Search for the cell housing the specified text and yield its (X, Y) center coordinate. 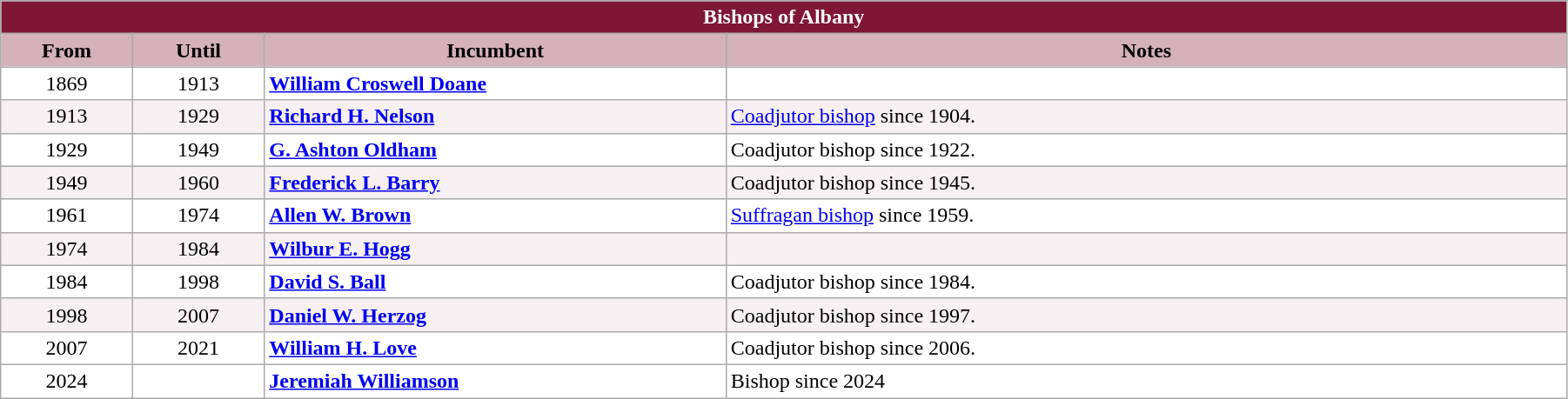
Jeremiah Williamson (495, 381)
2021 (198, 348)
Coadjutor bishop since 1997. (1146, 315)
Until (198, 50)
Coadjutor bishop since 1904. (1146, 116)
2024 (67, 381)
Bishops of Albany (784, 17)
Suffragan bishop since 1959. (1146, 216)
Allen W. Brown (495, 216)
William H. Love (495, 348)
Wilbur E. Hogg (495, 249)
Richard H. Nelson (495, 116)
Coadjutor bishop since 1984. (1146, 282)
From (67, 50)
William Croswell Doane (495, 83)
1961 (67, 216)
Notes (1146, 50)
Daniel W. Herzog (495, 315)
Coadjutor bishop since 1945. (1146, 183)
G. Ashton Oldham (495, 150)
Coadjutor bishop since 2006. (1146, 348)
Frederick L. Barry (495, 183)
Bishop since 2024 (1146, 381)
Coadjutor bishop since 1922. (1146, 150)
1869 (67, 83)
David S. Ball (495, 282)
1960 (198, 183)
Incumbent (495, 50)
